Capture the cell that displays the provided text and extract its (X, Y) central coordinate. 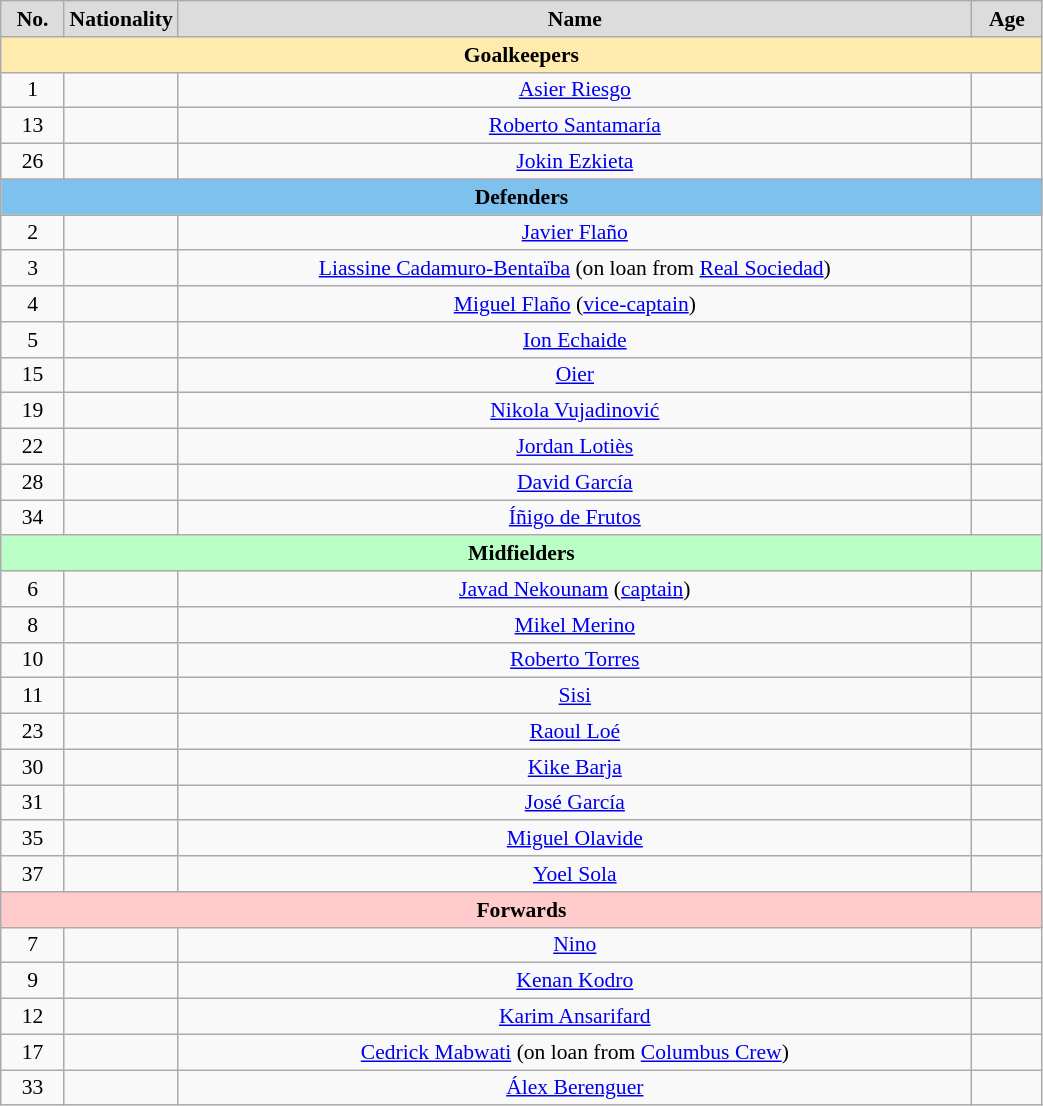
4 (33, 304)
30 (33, 767)
37 (33, 874)
Yoel Sola (575, 874)
Javier Flaño (575, 233)
Nationality (120, 19)
Miguel Olavide (575, 839)
Jokin Ezkieta (575, 162)
1 (33, 90)
26 (33, 162)
No. (33, 19)
28 (33, 482)
David García (575, 482)
12 (33, 1017)
33 (33, 1088)
Forwards (522, 910)
9 (33, 981)
Kenan Kodro (575, 981)
Age (1007, 19)
10 (33, 660)
José García (575, 803)
Roberto Torres (575, 660)
Goalkeepers (522, 55)
35 (33, 839)
Nino (575, 945)
Miguel Flaño (vice-captain) (575, 304)
Name (575, 19)
17 (33, 1052)
Nikola Vujadinović (575, 411)
Javad Nekounam (captain) (575, 589)
13 (33, 126)
Sisi (575, 696)
5 (33, 340)
Liassine Cadamuro-Bentaïba (on loan from Real Sociedad) (575, 269)
Mikel Merino (575, 625)
Roberto Santamaría (575, 126)
Ion Echaide (575, 340)
23 (33, 732)
Oier (575, 375)
31 (33, 803)
Karim Ansarifard (575, 1017)
Cedrick Mabwati (on loan from Columbus Crew) (575, 1052)
19 (33, 411)
11 (33, 696)
34 (33, 518)
Kike Barja (575, 767)
22 (33, 447)
6 (33, 589)
15 (33, 375)
Midfielders (522, 554)
8 (33, 625)
2 (33, 233)
Álex Berenguer (575, 1088)
Íñigo de Frutos (575, 518)
Defenders (522, 197)
Raoul Loé (575, 732)
Asier Riesgo (575, 90)
7 (33, 945)
Jordan Lotiès (575, 447)
3 (33, 269)
